For the text-containing cell, return its midpoint in [X, Y] coordinate format. 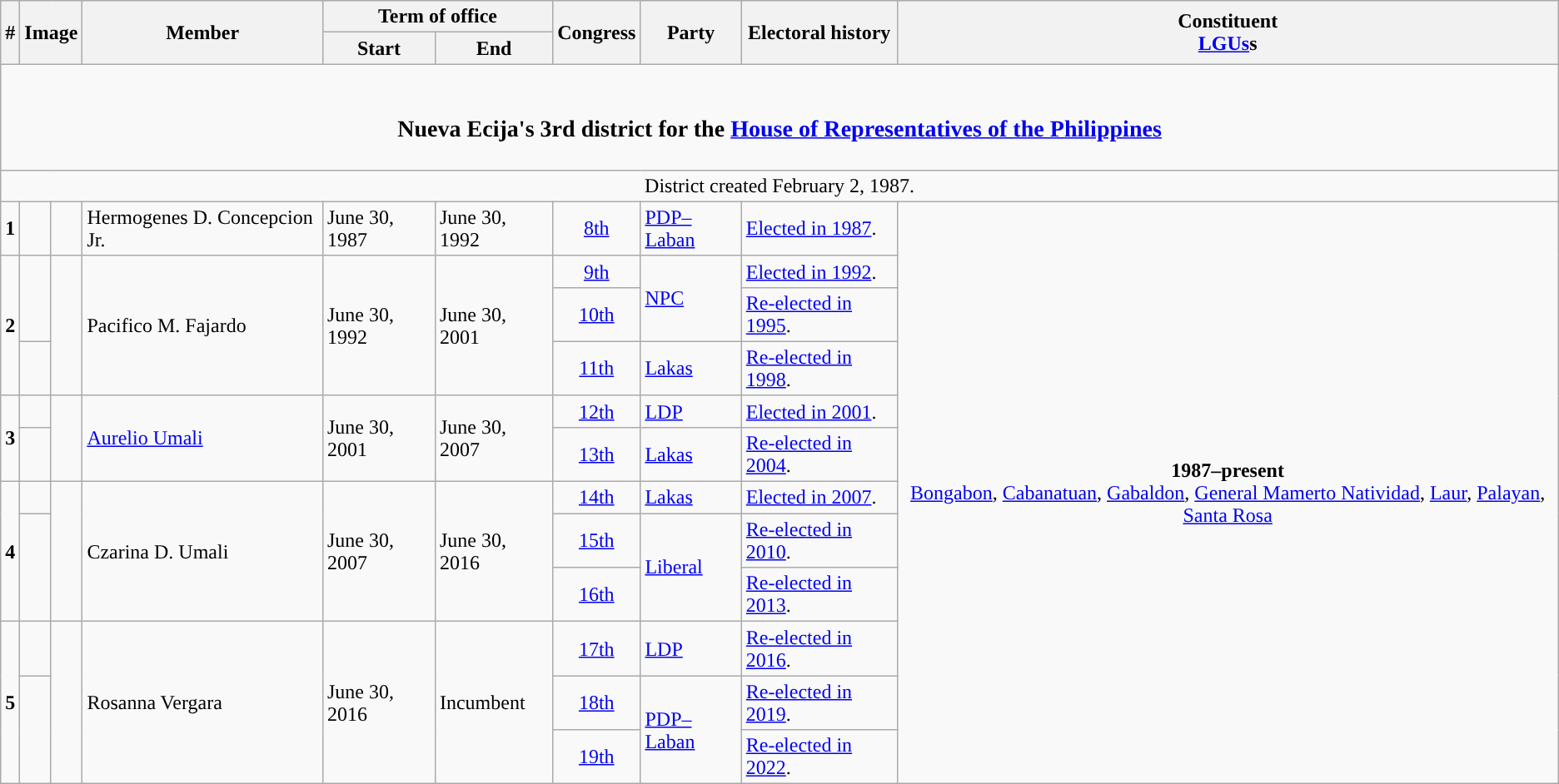
Nueva Ecija's 3rd district for the House of Representatives of the Philippines [779, 117]
Re-elected in 2022. [819, 757]
ConstituentLGUss [1228, 32]
Pacifico M. Fajardo [203, 325]
Re-elected in 2010. [819, 541]
NPC [691, 298]
Hermogenes D. Concepcion Jr. [203, 228]
19th [596, 757]
14th [596, 498]
17th [596, 649]
15th [596, 541]
June 30, 1987 [378, 228]
Aurelio Umali [203, 438]
Term of office [437, 17]
End [493, 48]
Re-elected in 2016. [819, 649]
# [10, 32]
8th [596, 228]
18th [596, 702]
1987–presentBongabon, Cabanatuan, Gabaldon, General Mamerto Natividad, Laur, Palayan, Santa Rosa [1228, 493]
5 [10, 702]
Re-elected in 1995. [819, 315]
Image [52, 32]
Member [203, 32]
Rosanna Vergara [203, 702]
District created February 2, 1987. [779, 186]
Congress [596, 32]
2 [10, 325]
13th [596, 454]
Party [691, 32]
Incumbent [493, 702]
16th [596, 594]
9th [596, 271]
Re-elected in 2013. [819, 594]
11th [596, 368]
Elected in 1987. [819, 228]
1 [10, 228]
10th [596, 315]
Start [378, 48]
Elected in 1992. [819, 271]
Liberal [691, 568]
Re-elected in 2004. [819, 454]
4 [10, 552]
Re-elected in 2019. [819, 702]
Elected in 2007. [819, 498]
Czarina D. Umali [203, 552]
3 [10, 438]
12th [596, 411]
Elected in 2001. [819, 411]
Electoral history [819, 32]
Re-elected in 1998. [819, 368]
